Detect which cell encompasses the target text, then output its [x, y] center coordinate. 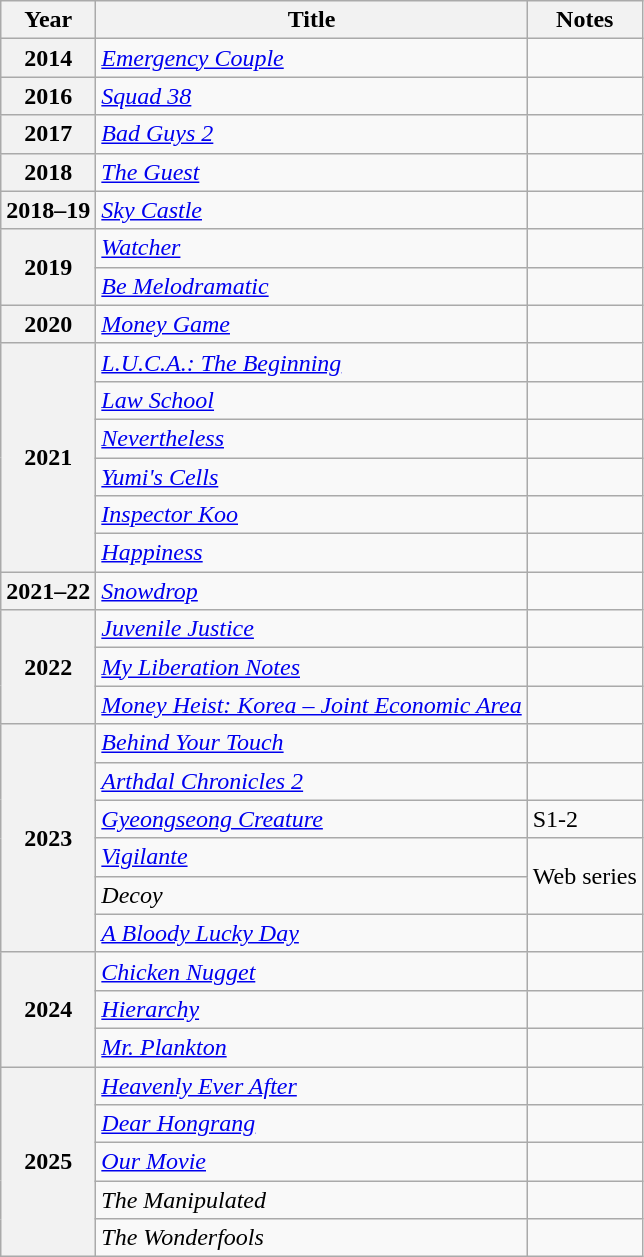
The Wonderfools [312, 1238]
Nevertheless [312, 438]
Happiness [312, 553]
2021–22 [48, 591]
Heavenly Ever After [312, 1085]
Title [312, 20]
Be Melodramatic [312, 286]
Inspector Koo [312, 515]
Notes [584, 20]
Our Movie [312, 1162]
Law School [312, 400]
2020 [48, 324]
Squad 38 [312, 96]
Snowdrop [312, 591]
2018–19 [48, 210]
Juvenile Justice [312, 629]
2018 [48, 172]
Watcher [312, 248]
My Liberation Notes [312, 667]
2021 [48, 457]
The Guest [312, 172]
Dear Hongrang [312, 1124]
Gyeongseong Creature [312, 819]
2014 [48, 58]
Money Heist: Korea – Joint Economic Area [312, 705]
L.U.C.A.: The Beginning [312, 362]
Mr. Plankton [312, 1047]
2024 [48, 1009]
Behind Your Touch [312, 743]
Decoy [312, 895]
Year [48, 20]
The Manipulated [312, 1200]
Vigilante [312, 857]
2017 [48, 134]
2023 [48, 838]
Chicken Nugget [312, 971]
S1-2 [584, 819]
Money Game [312, 324]
2025 [48, 1161]
Web series [584, 876]
Hierarchy [312, 1009]
2016 [48, 96]
2019 [48, 267]
Arthdal Chronicles 2 [312, 781]
Sky Castle [312, 210]
Bad Guys 2 [312, 134]
A Bloody Lucky Day [312, 933]
Yumi's Cells [312, 477]
Emergency Couple [312, 58]
2022 [48, 667]
